Determine the (x, y) coordinate at the center of the cell enclosing the given text.  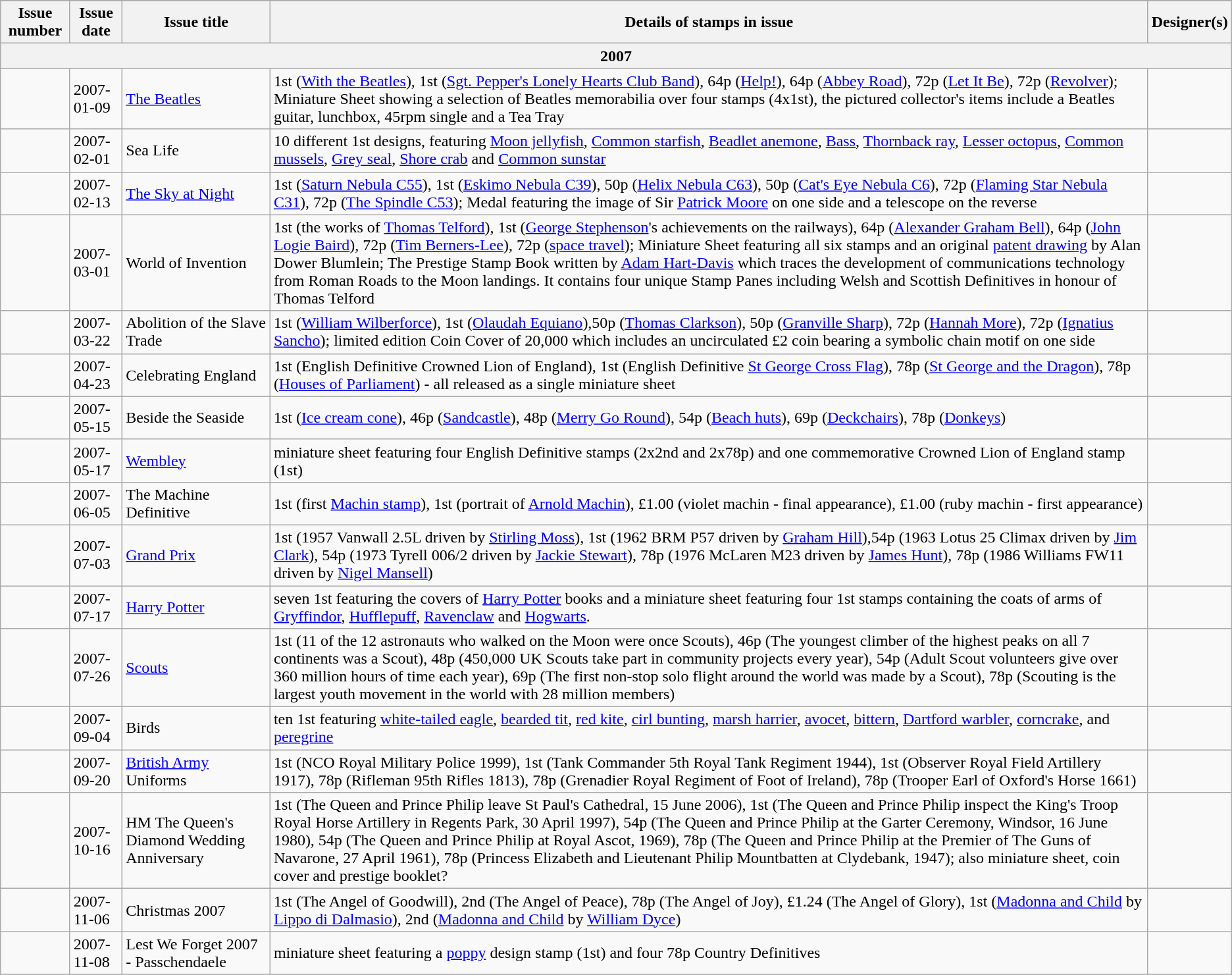
Celebrating England (196, 375)
2007-11-08 (96, 953)
World of Invention (196, 263)
2007-09-04 (96, 728)
1st (Ice cream cone), 46p (Sandcastle), 48p (Merry Go Round), 54p (Beach huts), 69p (Deckchairs), 78p (Donkeys) (709, 417)
2007-09-20 (96, 772)
2007-03-01 (96, 263)
Scouts (196, 668)
Grand Prix (196, 555)
2007-02-01 (96, 150)
Christmas 2007 (196, 910)
ten 1st featuring white-tailed eagle, bearded tit, red kite, cirl bunting, marsh harrier, avocet, bittern, Dartford warbler, corncrake, and peregrine (709, 728)
Issue title (196, 22)
2007-11-06 (96, 910)
2007-10-16 (96, 841)
The Sky at Night (196, 194)
British Army Uniforms (196, 772)
Issue number (36, 22)
2007-07-26 (96, 668)
HM The Queen's Diamond Wedding Anniversary (196, 841)
miniature sheet featuring a poppy design stamp (1st) and four 78p Country Definitives (709, 953)
1st (first Machin stamp), 1st (portrait of Arnold Machin), £1.00 (violet machin - final appearance), £1.00 (ruby machin - first appearance) (709, 503)
2007-05-15 (96, 417)
The Beatles (196, 99)
Harry Potter (196, 607)
Abolition of the Slave Trade (196, 332)
Sea Life (196, 150)
Beside the Seaside (196, 417)
Lest We Forget 2007 - Passchendaele (196, 953)
2007-01-09 (96, 99)
2007-02-13 (96, 194)
Birds (196, 728)
2007-07-03 (96, 555)
Issue date (96, 22)
Wembley (196, 461)
Designer(s) (1190, 22)
2007 (616, 56)
2007-05-17 (96, 461)
2007-04-23 (96, 375)
2007-06-05 (96, 503)
miniature sheet featuring four English Definitive stamps (2x2nd and 2x78p) and one commemorative Crowned Lion of England stamp (1st) (709, 461)
Details of stamps in issue (709, 22)
The Machine Definitive (196, 503)
2007-07-17 (96, 607)
2007-03-22 (96, 332)
